Scan for the cell matching the given text and deliver its (x, y) coordinate at center. 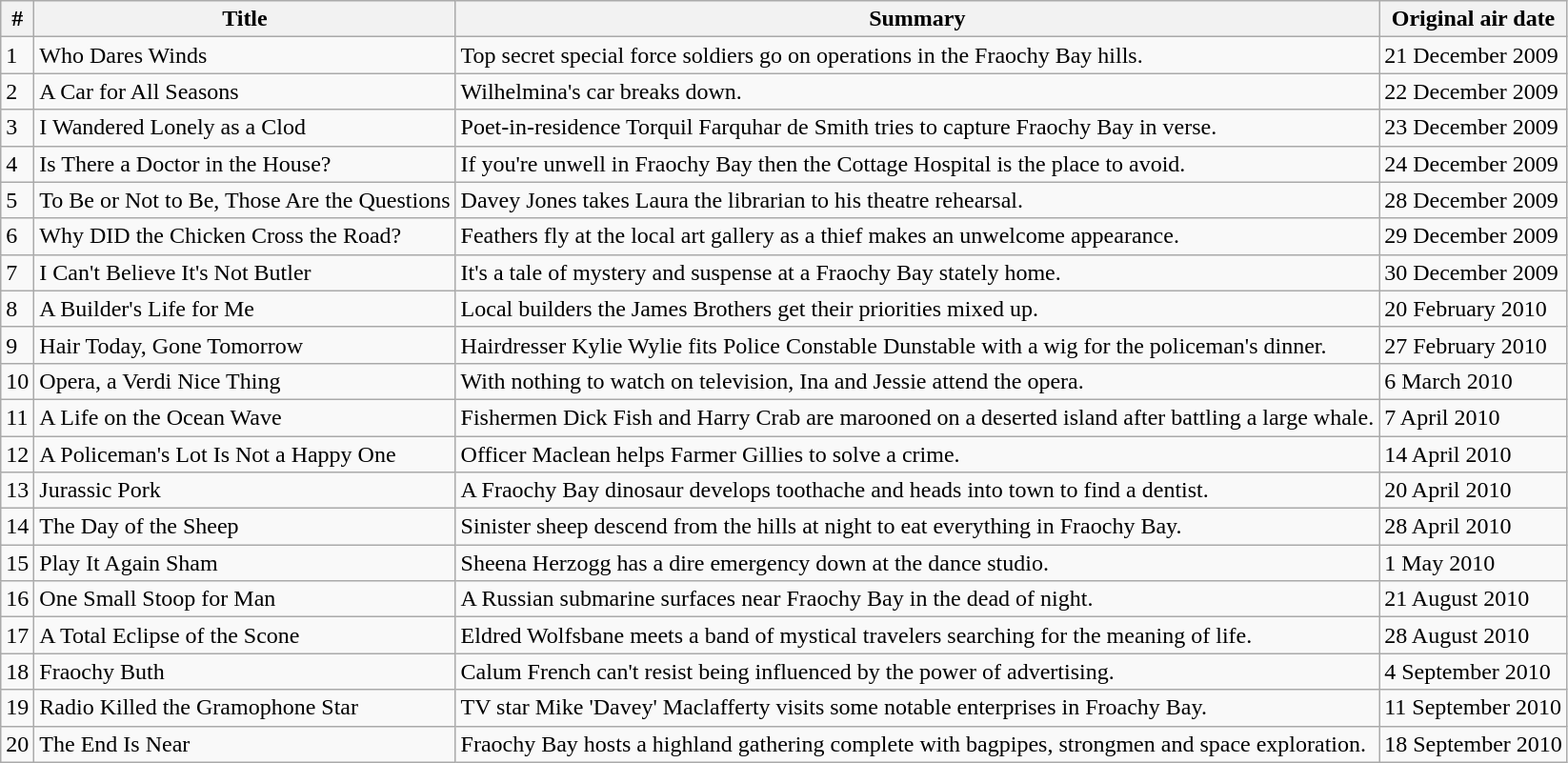
19 (17, 708)
8 (17, 309)
12 (17, 454)
One Small Stoop for Man (245, 599)
A Russian submarine surfaces near Fraochy Bay in the dead of night. (917, 599)
21 December 2009 (1474, 55)
14 (17, 527)
A Car for All Seasons (245, 91)
10 (17, 381)
15 (17, 563)
Play It Again Sham (245, 563)
Calum French can't resist being influenced by the power of advertising. (917, 672)
24 December 2009 (1474, 164)
Hairdresser Kylie Wylie fits Police Constable Dunstable with a wig for the policeman's dinner. (917, 345)
The Day of the Sheep (245, 527)
Jurassic Pork (245, 491)
A Life on the Ocean Wave (245, 417)
Local builders the James Brothers get their priorities mixed up. (917, 309)
16 (17, 599)
Title (245, 19)
It's a tale of mystery and suspense at a Fraochy Bay stately home. (917, 272)
Feathers fly at the local art gallery as a thief makes an unwelcome appearance. (917, 236)
11 September 2010 (1474, 708)
Eldred Wolfsbane meets a band of mystical travelers searching for the meaning of life. (917, 635)
TV star Mike 'Davey' Maclafferty visits some notable enterprises in Froachy Bay. (917, 708)
4 (17, 164)
With nothing to watch on television, Ina and Jessie attend the opera. (917, 381)
20 April 2010 (1474, 491)
13 (17, 491)
Hair Today, Gone Tomorrow (245, 345)
Officer Maclean helps Farmer Gillies to solve a crime. (917, 454)
6 (17, 236)
Fraochy Bay hosts a highland gathering complete with bagpipes, strongmen and space exploration. (917, 744)
1 (17, 55)
Fishermen Dick Fish and Harry Crab are marooned on a deserted island after battling a large whale. (917, 417)
21 August 2010 (1474, 599)
Who Dares Winds (245, 55)
27 February 2010 (1474, 345)
Wilhelmina's car breaks down. (917, 91)
14 April 2010 (1474, 454)
11 (17, 417)
A Builder's Life for Me (245, 309)
28 August 2010 (1474, 635)
If you're unwell in Fraochy Bay then the Cottage Hospital is the place to avoid. (917, 164)
23 December 2009 (1474, 128)
Poet-in-residence Torquil Farquhar de Smith tries to capture Fraochy Bay in verse. (917, 128)
Top secret special force soldiers go on operations in the Fraochy Bay hills. (917, 55)
3 (17, 128)
I Can't Believe It's Not Butler (245, 272)
18 September 2010 (1474, 744)
I Wandered Lonely as a Clod (245, 128)
Davey Jones takes Laura the librarian to his theatre rehearsal. (917, 200)
Original air date (1474, 19)
29 December 2009 (1474, 236)
# (17, 19)
6 March 2010 (1474, 381)
28 December 2009 (1474, 200)
Sheena Herzogg has a dire emergency down at the dance studio. (917, 563)
7 April 2010 (1474, 417)
Summary (917, 19)
A Fraochy Bay dinosaur develops toothache and heads into town to find a dentist. (917, 491)
20 (17, 744)
Fraochy Buth (245, 672)
2 (17, 91)
17 (17, 635)
A Total Eclipse of the Scone (245, 635)
20 February 2010 (1474, 309)
4 September 2010 (1474, 672)
1 May 2010 (1474, 563)
Is There a Doctor in the House? (245, 164)
28 April 2010 (1474, 527)
Sinister sheep descend from the hills at night to eat everything in Fraochy Bay. (917, 527)
18 (17, 672)
5 (17, 200)
9 (17, 345)
7 (17, 272)
Opera, a Verdi Nice Thing (245, 381)
30 December 2009 (1474, 272)
A Policeman's Lot Is Not a Happy One (245, 454)
Why DID the Chicken Cross the Road? (245, 236)
To Be or Not to Be, Those Are the Questions (245, 200)
22 December 2009 (1474, 91)
The End Is Near (245, 744)
Radio Killed the Gramophone Star (245, 708)
